Provide the [x, y] coordinate of the cell's center where the given text is located.  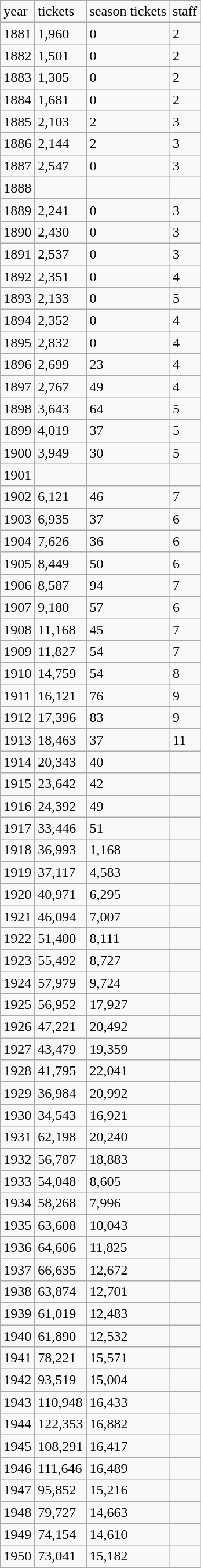
47,221 [60, 1027]
1927 [17, 1049]
61,019 [60, 1313]
1938 [17, 1291]
2,537 [60, 254]
1930 [17, 1115]
1884 [17, 100]
30 [128, 453]
1897 [17, 387]
73,041 [60, 1556]
1946 [17, 1468]
1920 [17, 894]
20,343 [60, 762]
46 [128, 497]
1915 [17, 784]
9,180 [60, 607]
1929 [17, 1093]
57,979 [60, 983]
1919 [17, 872]
122,353 [60, 1424]
74,154 [60, 1534]
94 [128, 585]
4,583 [128, 872]
1921 [17, 916]
3,949 [60, 453]
54,048 [60, 1181]
9,724 [128, 983]
37,117 [60, 872]
1949 [17, 1534]
51 [128, 828]
1887 [17, 166]
1894 [17, 321]
12,672 [128, 1269]
7,007 [128, 916]
15,216 [128, 1490]
16,121 [60, 696]
36,993 [60, 850]
11,827 [60, 652]
1910 [17, 674]
8,111 [128, 938]
1934 [17, 1203]
12,701 [128, 1291]
4,019 [60, 431]
18,463 [60, 740]
1881 [17, 34]
1901 [17, 475]
1905 [17, 563]
staff [185, 12]
1893 [17, 299]
1937 [17, 1269]
8,727 [128, 960]
50 [128, 563]
63,874 [60, 1291]
16,882 [128, 1424]
20,492 [128, 1027]
45 [128, 629]
8,587 [60, 585]
24,392 [60, 806]
1942 [17, 1380]
56,952 [60, 1005]
23,642 [60, 784]
110,948 [60, 1402]
16,433 [128, 1402]
79,727 [60, 1512]
43,479 [60, 1049]
36 [128, 541]
1917 [17, 828]
57 [128, 607]
108,291 [60, 1446]
78,221 [60, 1358]
11,168 [60, 629]
1891 [17, 254]
33,446 [60, 828]
1898 [17, 409]
63,608 [60, 1225]
1943 [17, 1402]
2,144 [60, 144]
8 [185, 674]
19,359 [128, 1049]
1908 [17, 629]
tickets [60, 12]
1940 [17, 1335]
17,927 [128, 1005]
1931 [17, 1137]
62,198 [60, 1137]
2,351 [60, 277]
40,971 [60, 894]
2,699 [60, 365]
93,519 [60, 1380]
1918 [17, 850]
12,483 [128, 1313]
83 [128, 718]
64 [128, 409]
8,449 [60, 563]
61,890 [60, 1335]
51,400 [60, 938]
1933 [17, 1181]
1939 [17, 1313]
1903 [17, 519]
6,121 [60, 497]
1889 [17, 210]
76 [128, 696]
season tickets [128, 12]
1902 [17, 497]
1913 [17, 740]
20,992 [128, 1093]
18,883 [128, 1159]
1890 [17, 232]
1928 [17, 1071]
95,852 [60, 1490]
2,767 [60, 387]
6,935 [60, 519]
8,605 [128, 1181]
6,295 [128, 894]
56,787 [60, 1159]
1922 [17, 938]
10,043 [128, 1225]
1907 [17, 607]
1900 [17, 453]
1883 [17, 78]
1925 [17, 1005]
1888 [17, 188]
16,921 [128, 1115]
1916 [17, 806]
11,825 [128, 1247]
16,417 [128, 1446]
1950 [17, 1556]
1,168 [128, 850]
46,094 [60, 916]
2,352 [60, 321]
2,241 [60, 210]
1,960 [60, 34]
42 [128, 784]
1932 [17, 1159]
year [17, 12]
11 [185, 740]
36,984 [60, 1093]
1896 [17, 365]
1895 [17, 343]
7,996 [128, 1203]
14,610 [128, 1534]
34,543 [60, 1115]
7,626 [60, 541]
12,532 [128, 1335]
1906 [17, 585]
1948 [17, 1512]
14,663 [128, 1512]
1944 [17, 1424]
15,004 [128, 1380]
1,501 [60, 56]
2,133 [60, 299]
1,681 [60, 100]
2,430 [60, 232]
1912 [17, 718]
1899 [17, 431]
1914 [17, 762]
20,240 [128, 1137]
41,795 [60, 1071]
1885 [17, 122]
15,182 [128, 1556]
64,606 [60, 1247]
1886 [17, 144]
1945 [17, 1446]
1924 [17, 983]
1892 [17, 277]
1935 [17, 1225]
16,489 [128, 1468]
1882 [17, 56]
58,268 [60, 1203]
23 [128, 365]
3,643 [60, 409]
1909 [17, 652]
111,646 [60, 1468]
40 [128, 762]
55,492 [60, 960]
15,571 [128, 1358]
14,759 [60, 674]
2,832 [60, 343]
22,041 [128, 1071]
17,396 [60, 718]
2,103 [60, 122]
1936 [17, 1247]
1,305 [60, 78]
66,635 [60, 1269]
1947 [17, 1490]
1923 [17, 960]
1926 [17, 1027]
1941 [17, 1358]
1911 [17, 696]
1904 [17, 541]
2,547 [60, 166]
